From the cell containing the given text, extract its center point as [x, y] coordinate. 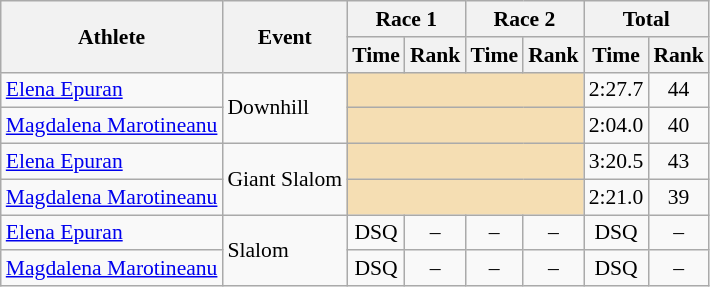
2:21.0 [616, 197]
Athlete [112, 36]
40 [678, 126]
44 [678, 90]
Slalom [284, 250]
Total [646, 19]
Event [284, 36]
39 [678, 197]
3:20.5 [616, 162]
Race 1 [406, 19]
43 [678, 162]
Race 2 [524, 19]
2:27.7 [616, 90]
2:04.0 [616, 126]
Downhill [284, 108]
Giant Slalom [284, 180]
